Provide the [x, y] coordinate of the cell's center where the given text is located.  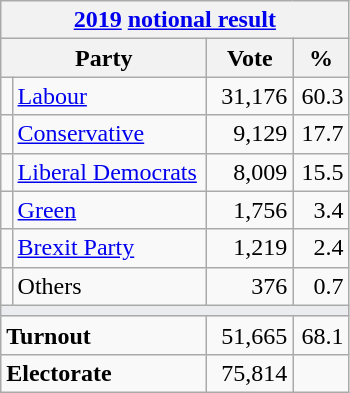
68.1 [321, 335]
75,814 [250, 373]
51,665 [250, 335]
Green [110, 210]
Party [104, 58]
2.4 [321, 248]
1,756 [250, 210]
31,176 [250, 96]
9,129 [250, 134]
Turnout [104, 335]
Brexit Party [110, 248]
% [321, 58]
Labour [110, 96]
1,219 [250, 248]
Liberal Democrats [110, 172]
Others [110, 286]
Electorate [104, 373]
0.7 [321, 286]
Conservative [110, 134]
15.5 [321, 172]
60.3 [321, 96]
8,009 [250, 172]
17.7 [321, 134]
376 [250, 286]
Vote [250, 58]
3.4 [321, 210]
2019 notional result [175, 20]
